From the cell containing the given text, extract its center point as [X, Y] coordinate. 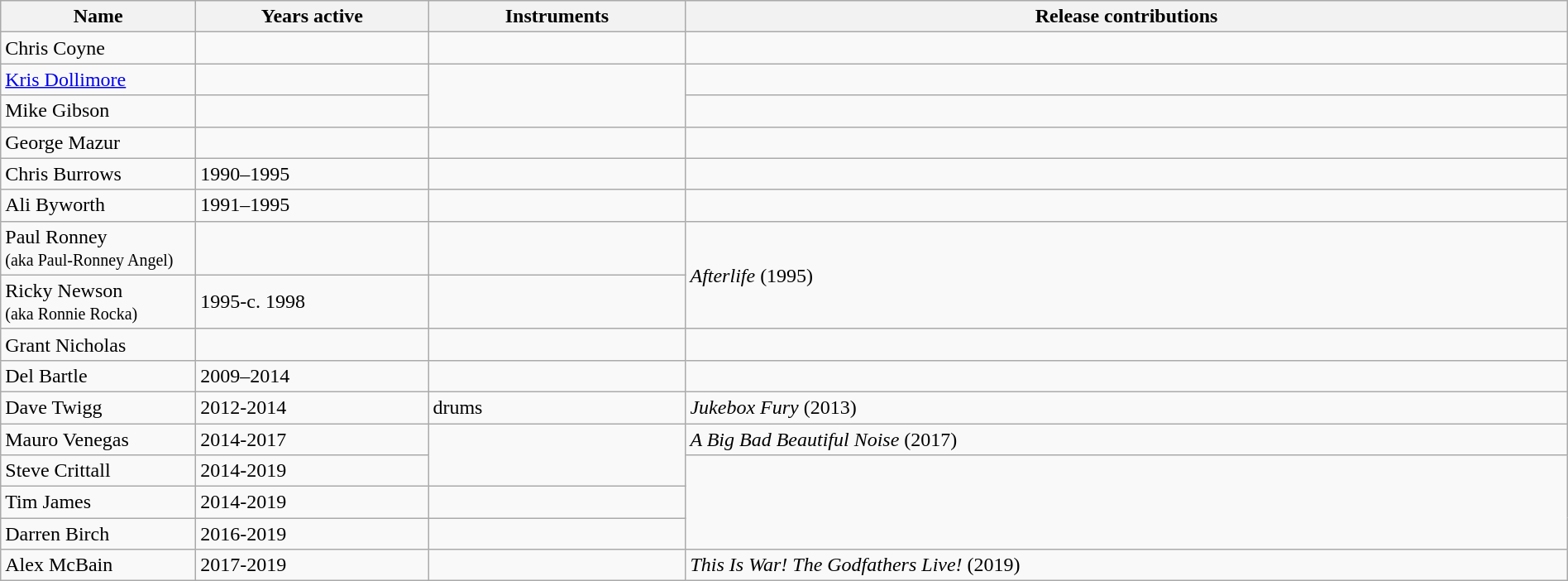
Alex McBain [98, 565]
Kris Dollimore [98, 79]
Dave Twigg [98, 407]
2012-2014 [313, 407]
Years active [313, 17]
Afterlife (1995) [1126, 275]
Darren Birch [98, 534]
This Is War! The Godfathers Live! (2019) [1126, 565]
Ali Byworth [98, 205]
George Mazur [98, 142]
Grant Nicholas [98, 344]
drums [557, 407]
Mauro Venegas [98, 439]
Tim James [98, 502]
Name [98, 17]
2017-2019 [313, 565]
2009–2014 [313, 376]
2014-2017 [313, 439]
Instruments [557, 17]
Chris Burrows [98, 174]
Mike Gibson [98, 111]
2016-2019 [313, 534]
Del Bartle [98, 376]
Release contributions [1126, 17]
1991–1995 [313, 205]
Paul Ronney(aka Paul-Ronney Angel) [98, 248]
Chris Coyne [98, 48]
Steve Crittall [98, 471]
1990–1995 [313, 174]
A Big Bad Beautiful Noise (2017) [1126, 439]
Ricky Newson(aka Ronnie Rocka) [98, 301]
Jukebox Fury (2013) [1126, 407]
1995-c. 1998 [313, 301]
